Find where the given text appears and provide that cell's center as (x, y) coordinate. 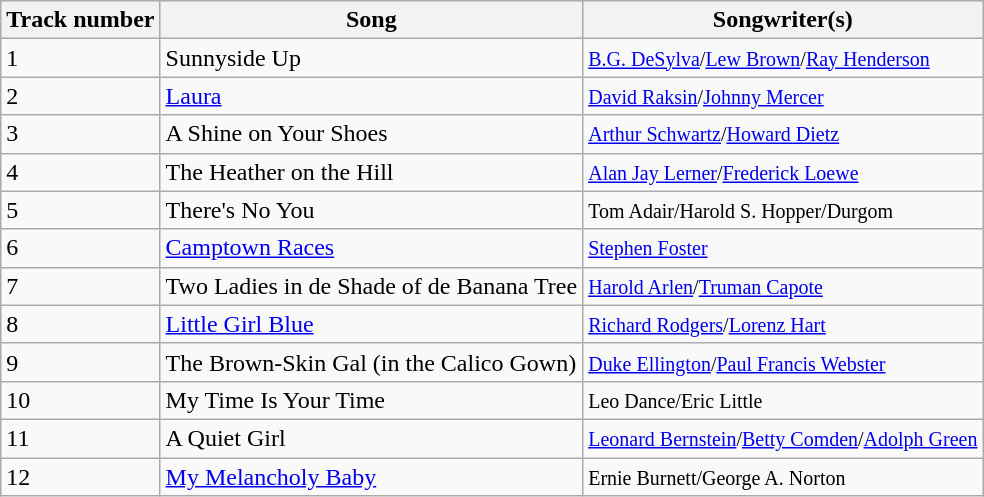
Leo Dance/Eric Little (783, 400)
4 (80, 172)
Laura (372, 96)
Song (372, 20)
A Shine on Your Shoes (372, 134)
Little Girl Blue (372, 324)
Tom Adair/Harold S. Hopper/Durgom (783, 210)
The Heather on the Hill (372, 172)
5 (80, 210)
The Brown-Skin Gal (in the Calico Gown) (372, 362)
A Quiet Girl (372, 438)
Camptown Races (372, 248)
My Time Is Your Time (372, 400)
Two Ladies in de Shade of de Banana Tree (372, 286)
Stephen Foster (783, 248)
There's No You (372, 210)
3 (80, 134)
Leonard Bernstein/Betty Comden/Adolph Green (783, 438)
Sunnyside Up (372, 58)
6 (80, 248)
9 (80, 362)
My Melancholy Baby (372, 477)
David Raksin/Johnny Mercer (783, 96)
1 (80, 58)
2 (80, 96)
7 (80, 286)
Alan Jay Lerner/Frederick Loewe (783, 172)
Harold Arlen/Truman Capote (783, 286)
11 (80, 438)
8 (80, 324)
Duke Ellington/Paul Francis Webster (783, 362)
Richard Rodgers/Lorenz Hart (783, 324)
B.G. DeSylva/Lew Brown/Ray Henderson (783, 58)
Ernie Burnett/George A. Norton (783, 477)
Arthur Schwartz/Howard Dietz (783, 134)
10 (80, 400)
Songwriter(s) (783, 20)
Track number (80, 20)
12 (80, 477)
